For the text-containing cell, return its midpoint in (x, y) coordinate format. 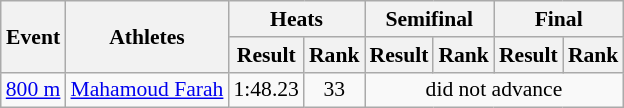
800 m (34, 90)
Event (34, 36)
1:48.23 (266, 90)
Athletes (146, 36)
Final (558, 19)
33 (334, 90)
Mahamoud Farah (146, 90)
Semifinal (428, 19)
did not advance (494, 90)
Heats (296, 19)
